Search for the cell housing the specified text and yield its (x, y) center coordinate. 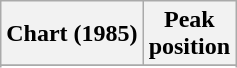
Chart (1985) (72, 34)
Peakposition (189, 34)
